Search for the cell housing the specified text and yield its [x, y] center coordinate. 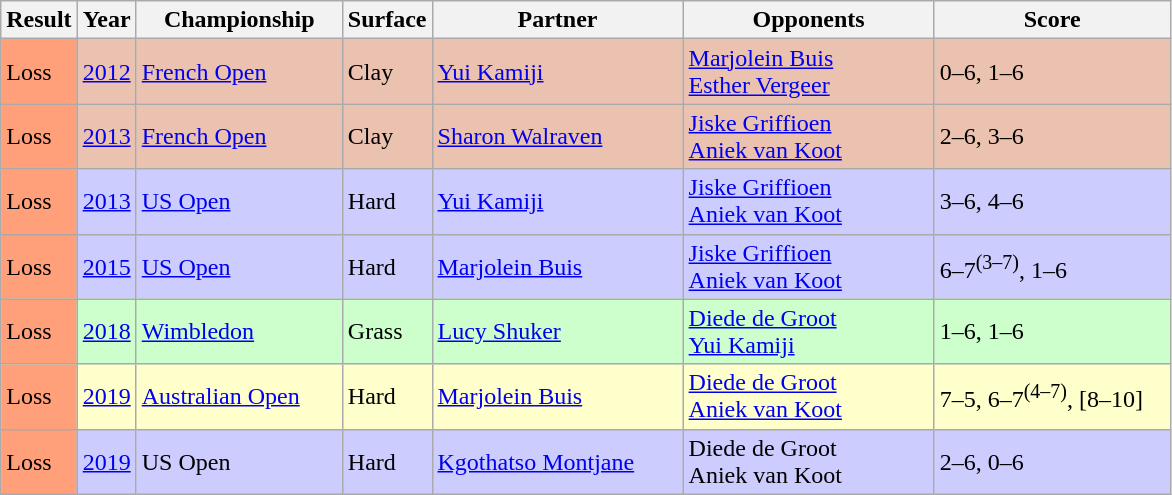
Lucy Shuker [558, 332]
7–5, 6–7(4–7), [8–10] [1052, 396]
Kgothatso Montjane [558, 462]
Year [106, 20]
2018 [106, 332]
Opponents [808, 20]
1–6, 1–6 [1052, 332]
0–6, 1–6 [1052, 72]
Championship [239, 20]
6–7(3–7), 1–6 [1052, 266]
Wimbledon [239, 332]
2–6, 0–6 [1052, 462]
2–6, 3–6 [1052, 136]
2015 [106, 266]
2012 [106, 72]
Score [1052, 20]
Grass [387, 332]
Sharon Walraven [558, 136]
Marjolein Buis Esther Vergeer [808, 72]
Surface [387, 20]
Diede de Groot Yui Kamiji [808, 332]
3–6, 4–6 [1052, 202]
Australian Open [239, 396]
Partner [558, 20]
Result [39, 20]
